Locate the cell with the specified text and output its [X, Y] center coordinate. 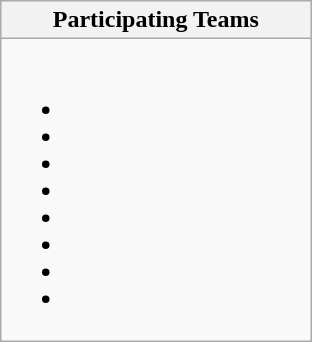
Participating Teams [156, 20]
